Scan for the cell matching the given text and deliver its (x, y) coordinate at center. 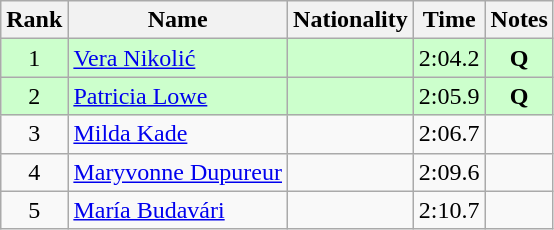
2:10.7 (449, 210)
2:06.7 (449, 134)
Milda Kade (178, 134)
5 (34, 210)
4 (34, 172)
Nationality (351, 20)
3 (34, 134)
Rank (34, 20)
1 (34, 58)
2:04.2 (449, 58)
Maryvonne Dupureur (178, 172)
Name (178, 20)
Patricia Lowe (178, 96)
2 (34, 96)
2:05.9 (449, 96)
Time (449, 20)
2:09.6 (449, 172)
María Budavári (178, 210)
Vera Nikolić (178, 58)
Notes (519, 20)
